Detect which cell encompasses the target text, then output its (X, Y) center coordinate. 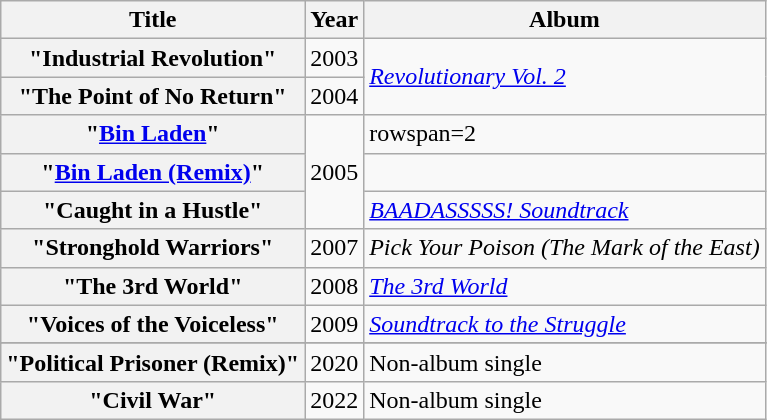
2020 (334, 362)
Year (334, 20)
Title (153, 20)
"Bin Laden (Remix)" (153, 172)
Soundtrack to the Struggle (564, 324)
2008 (334, 286)
"Caught in a Hustle" (153, 210)
2005 (334, 172)
2003 (334, 58)
"Voices of the Voiceless" (153, 324)
2007 (334, 248)
"Industrial Revolution" (153, 58)
The 3rd World (564, 286)
"The 3rd World" (153, 286)
"The Point of No Return" (153, 96)
Revolutionary Vol. 2 (564, 77)
"Stronghold Warriors" (153, 248)
"Bin Laden" (153, 134)
2022 (334, 400)
2009 (334, 324)
2004 (334, 96)
"Civil War" (153, 400)
"Political Prisoner (Remix)" (153, 362)
BAADASSSSS! Soundtrack (564, 210)
rowspan=2 (564, 134)
Album (564, 20)
Pick Your Poison (The Mark of the East) (564, 248)
